From the cell containing the given text, extract its center point as (X, Y) coordinate. 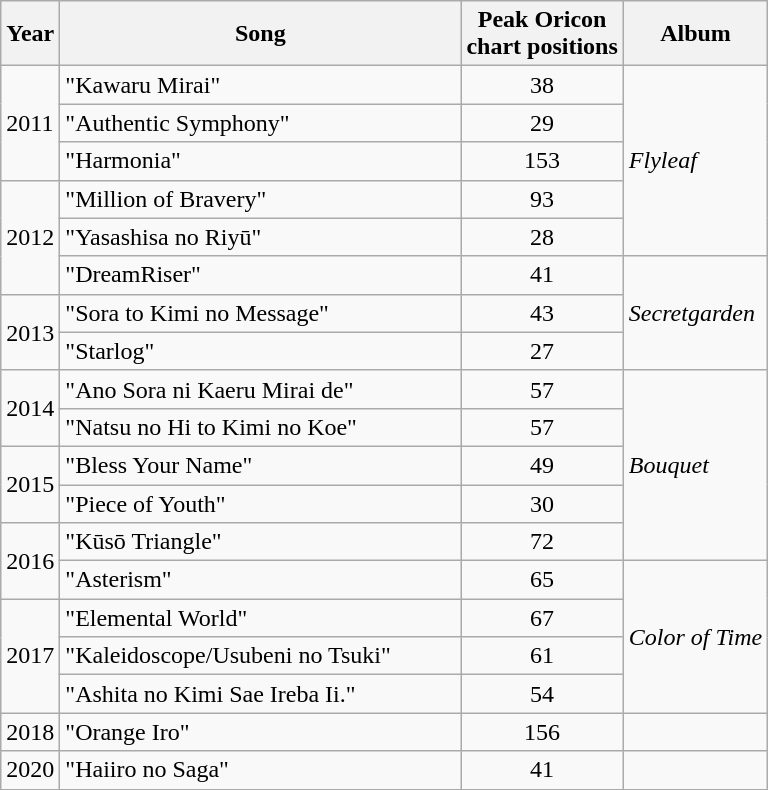
Year (30, 34)
Color of Time (695, 637)
"Harmonia" (260, 161)
28 (542, 237)
"Elemental World" (260, 618)
"Yasashisa no Riyū" (260, 237)
"Ano Sora ni Kaeru Mirai de" (260, 389)
61 (542, 656)
2018 (30, 732)
2015 (30, 484)
2020 (30, 770)
2012 (30, 237)
"Authentic Symphony" (260, 123)
"DreamRiser" (260, 275)
Secretgarden (695, 313)
"Natsu no Hi to Kimi no Koe" (260, 427)
Flyleaf (695, 161)
"Bless Your Name" (260, 465)
"Kaleidoscope/Usubeni no Tsuki" (260, 656)
"Ashita no Kimi Sae Ireba Ii." (260, 694)
2016 (30, 561)
2011 (30, 123)
"Haiiro no Saga" (260, 770)
67 (542, 618)
156 (542, 732)
2017 (30, 656)
153 (542, 161)
"Million of Bravery" (260, 199)
72 (542, 542)
"Starlog" (260, 351)
27 (542, 351)
"Kūsō Triangle" (260, 542)
"Asterism" (260, 580)
2014 (30, 408)
54 (542, 694)
29 (542, 123)
30 (542, 503)
Song (260, 34)
65 (542, 580)
93 (542, 199)
43 (542, 313)
Album (695, 34)
Bouquet (695, 465)
"Piece of Youth" (260, 503)
Peak Oricon chart positions (542, 34)
"Sora to Kimi no Message" (260, 313)
2013 (30, 332)
"Kawaru Mirai" (260, 85)
49 (542, 465)
38 (542, 85)
"Orange Iro" (260, 732)
